Return (X, Y) of the center of cell containing provided text 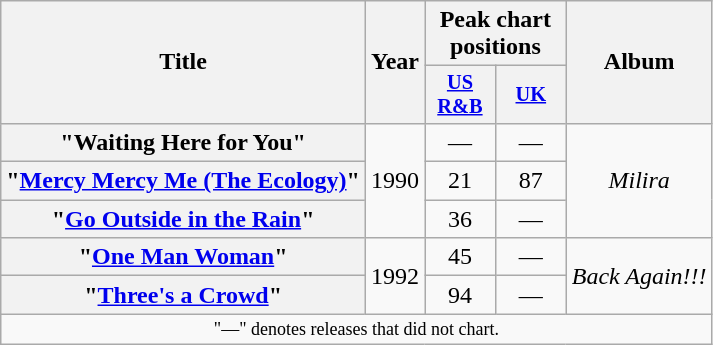
87 (530, 181)
1992 (394, 276)
Year (394, 62)
"Three's a Crowd" (184, 295)
Title (184, 62)
"Waiting Here for You" (184, 142)
1990 (394, 180)
Back Again!!! (639, 276)
Peak chart positions (496, 34)
45 (460, 257)
USR&B (460, 95)
Album (639, 62)
Milira (639, 180)
UK (530, 95)
36 (460, 219)
21 (460, 181)
"One Man Woman" (184, 257)
"—" denotes releases that did not chart. (356, 330)
"Go Outside in the Rain" (184, 219)
94 (460, 295)
"Mercy Mercy Me (The Ecology)" (184, 181)
